Output the [X, Y] coordinate of the center of the cell containing the given text.  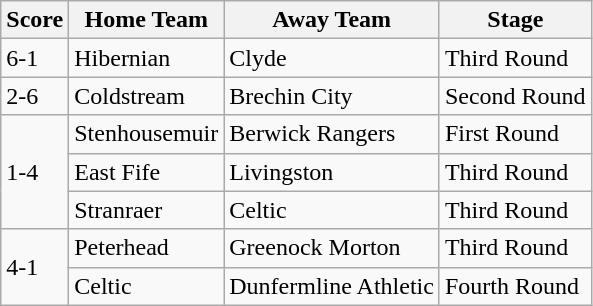
Clyde [332, 58]
Away Team [332, 20]
Home Team [146, 20]
Stage [515, 20]
Score [35, 20]
1-4 [35, 172]
Livingston [332, 172]
Coldstream [146, 96]
Hibernian [146, 58]
Fourth Round [515, 286]
Stenhousemuir [146, 134]
First Round [515, 134]
Peterhead [146, 248]
2-6 [35, 96]
Brechin City [332, 96]
6-1 [35, 58]
Second Round [515, 96]
Berwick Rangers [332, 134]
Stranraer [146, 210]
4-1 [35, 267]
East Fife [146, 172]
Dunfermline Athletic [332, 286]
Greenock Morton [332, 248]
